Locate the cell with the specified text and output its [X, Y] center coordinate. 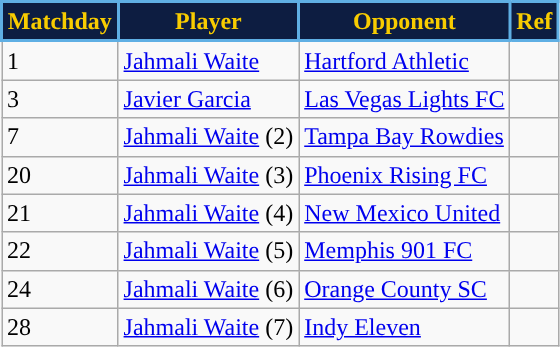
Jahmali Waite (3) [208, 175]
Hartford Athletic [404, 60]
Jahmali Waite (5) [208, 251]
Phoenix Rising FC [404, 175]
21 [60, 213]
22 [60, 251]
Indy Eleven [404, 327]
Player [208, 22]
Memphis 901 FC [404, 251]
7 [60, 137]
Matchday [60, 22]
20 [60, 175]
Jahmali Waite (4) [208, 213]
Orange County SC [404, 289]
Javier Garcia [208, 99]
Jahmali Waite (2) [208, 137]
Jahmali Waite [208, 60]
Ref [534, 22]
Jahmali Waite (7) [208, 327]
3 [60, 99]
New Mexico United [404, 213]
Tampa Bay Rowdies [404, 137]
Jahmali Waite (6) [208, 289]
Opponent [404, 22]
1 [60, 60]
28 [60, 327]
24 [60, 289]
Las Vegas Lights FC [404, 99]
